Locate the cell with the specified text and output its (x, y) center coordinate. 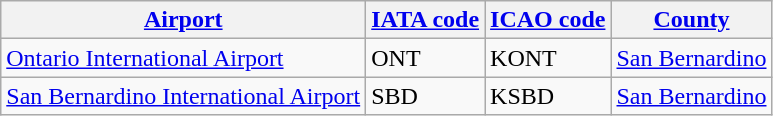
San Bernardino International Airport (184, 96)
KONT (548, 58)
County (692, 20)
KSBD (548, 96)
Airport (184, 20)
SBD (426, 96)
ONT (426, 58)
Ontario International Airport (184, 58)
ICAO code (548, 20)
IATA code (426, 20)
